Provide the [x, y] coordinate of the cell's center where the given text is located.  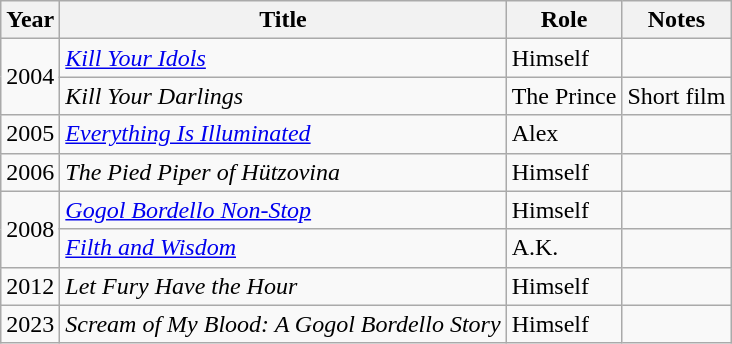
Alex [564, 134]
Gogol Bordello Non-Stop [283, 210]
Notes [676, 20]
Role [564, 20]
2005 [30, 134]
Scream of My Blood: A Gogol Bordello Story [283, 324]
The Pied Piper of Hützovina [283, 172]
Everything Is Illuminated [283, 134]
A.K. [564, 248]
Let Fury Have the Hour [283, 286]
Kill Your Idols [283, 58]
Kill Your Darlings [283, 96]
Filth and Wisdom [283, 248]
2006 [30, 172]
2008 [30, 229]
2012 [30, 286]
Short film [676, 96]
Title [283, 20]
2023 [30, 324]
Year [30, 20]
The Prince [564, 96]
2004 [30, 77]
